Pinpoint the cell where the given text exists, returning its [x, y] midpoint coordinate. 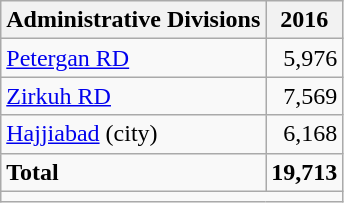
19,713 [304, 172]
6,168 [304, 134]
Zirkuh RD [134, 96]
Administrative Divisions [134, 20]
Hajjiabad (city) [134, 134]
7,569 [304, 96]
Total [134, 172]
Petergan RD [134, 58]
5,976 [304, 58]
2016 [304, 20]
